Extract the (X, Y) coordinate from the center of the cell holding the provided text.  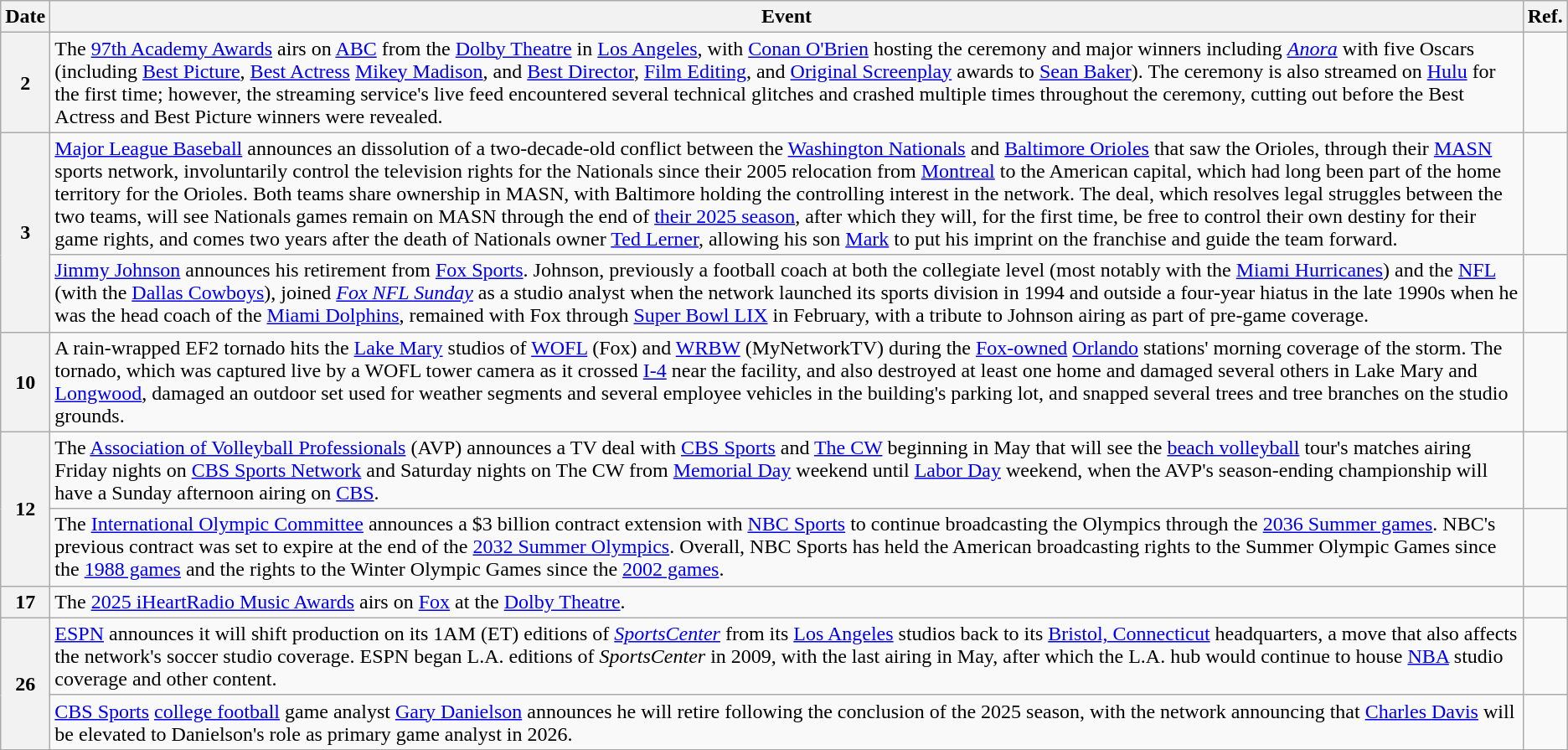
Date (25, 17)
Event (787, 17)
Ref. (1545, 17)
The 2025 iHeartRadio Music Awards airs on Fox at the Dolby Theatre. (787, 602)
12 (25, 509)
2 (25, 82)
17 (25, 602)
3 (25, 232)
10 (25, 382)
26 (25, 684)
